Pinpoint the cell where the given text exists, returning its [X, Y] midpoint coordinate. 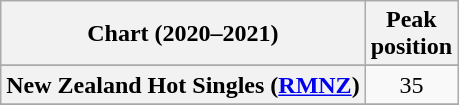
Chart (2020–2021) [183, 34]
New Zealand Hot Singles (RMNZ) [183, 85]
35 [411, 85]
Peakposition [411, 34]
